Determine the (X, Y) coordinate at the center of the cell enclosing the given text.  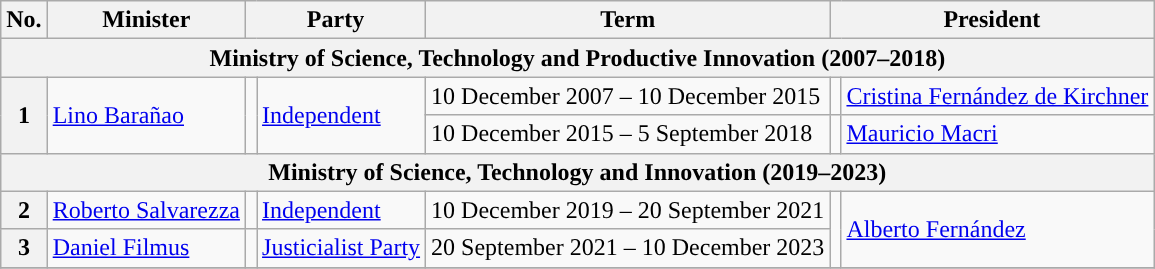
Roberto Salvarezza (146, 210)
No. (24, 20)
Party (335, 20)
10 December 2007 – 10 December 2015 (628, 96)
Lino Barañao (146, 115)
Mauricio Macri (998, 134)
Justicialist Party (342, 248)
Minister (146, 20)
10 December 2019 – 20 September 2021 (628, 210)
2 (24, 210)
Daniel Filmus (146, 248)
Ministry of Science, Technology and Productive Innovation (2007–2018) (578, 58)
3 (24, 248)
Alberto Fernández (998, 229)
President (992, 20)
Cristina Fernández de Kirchner (998, 96)
Ministry of Science, Technology and Innovation (2019–2023) (578, 172)
20 September 2021 – 10 December 2023 (628, 248)
1 (24, 115)
10 December 2015 – 5 September 2018 (628, 134)
Term (628, 20)
